From the cell containing the given text, extract its center point as [x, y] coordinate. 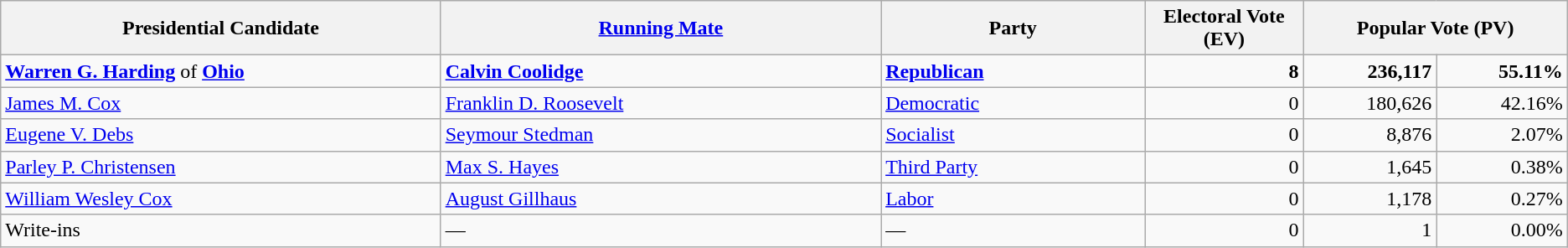
August Gillhaus [660, 199]
1 [1370, 230]
Calvin Coolidge [660, 71]
Parley P. Christensen [221, 167]
Write-ins [221, 230]
1,645 [1370, 167]
8 [1225, 71]
Running Mate [660, 28]
Seymour Stedman [660, 135]
James M. Cox [221, 103]
42.16% [1503, 103]
William Wesley Cox [221, 199]
Party [1014, 28]
Popular Vote (PV) [1436, 28]
Eugene V. Debs [221, 135]
Third Party [1014, 167]
0.27% [1503, 199]
Republican [1014, 71]
Franklin D. Roosevelt [660, 103]
Warren G. Harding of Ohio [221, 71]
Max S. Hayes [660, 167]
Labor [1014, 199]
Electoral Vote (EV) [1225, 28]
180,626 [1370, 103]
Democratic [1014, 103]
0.38% [1503, 167]
55.11% [1503, 71]
Socialist [1014, 135]
1,178 [1370, 199]
8,876 [1370, 135]
236,117 [1370, 71]
Presidential Candidate [221, 28]
2.07% [1503, 135]
0.00% [1503, 230]
